From the cell containing the given text, extract its center point as (x, y) coordinate. 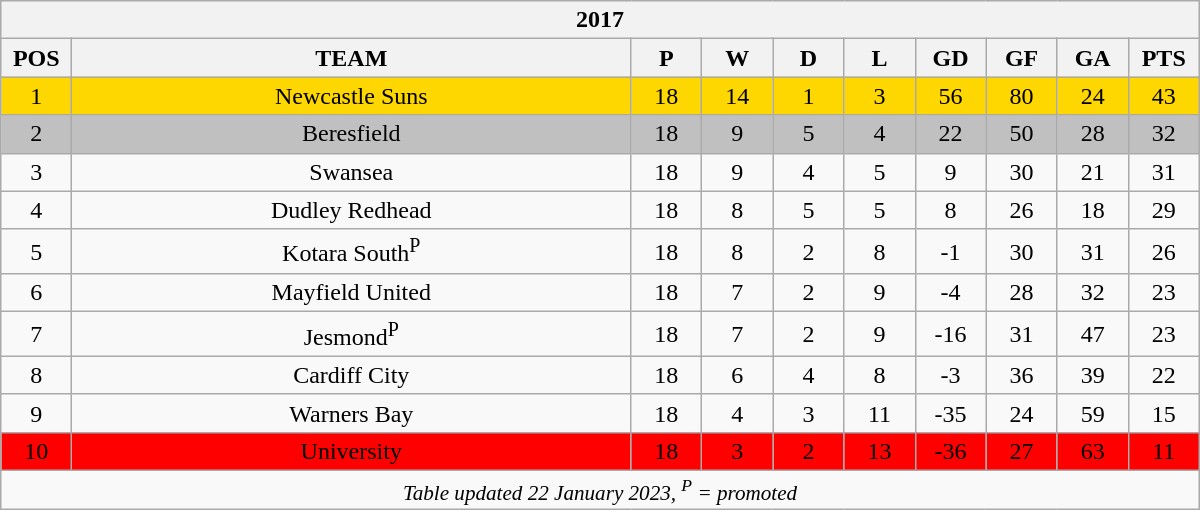
Mayfield United (352, 293)
Dudley Redhead (352, 210)
56 (950, 96)
47 (1092, 334)
80 (1022, 96)
Cardiff City (352, 375)
-4 (950, 293)
Table updated 22 January 2023, P = promoted (600, 490)
15 (1164, 413)
39 (1092, 375)
GF (1022, 58)
-36 (950, 451)
50 (1022, 134)
Swansea (352, 172)
Beresfield (352, 134)
-35 (950, 413)
JesmondP (352, 334)
29 (1164, 210)
-16 (950, 334)
L (880, 58)
63 (1092, 451)
13 (880, 451)
59 (1092, 413)
W (738, 58)
2017 (600, 20)
University (352, 451)
Newcastle Suns (352, 96)
POS (36, 58)
-1 (950, 252)
GD (950, 58)
10 (36, 451)
-3 (950, 375)
P (666, 58)
TEAM (352, 58)
Warners Bay (352, 413)
36 (1022, 375)
Kotara SouthP (352, 252)
21 (1092, 172)
GA (1092, 58)
27 (1022, 451)
14 (738, 96)
PTS (1164, 58)
43 (1164, 96)
D (808, 58)
